Determine the [X, Y] coordinate at the center of the cell enclosing the given text.  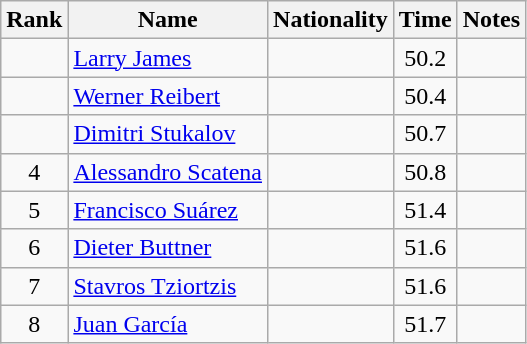
Nationality [331, 20]
Alessandro Scatena [168, 172]
50.4 [425, 96]
7 [34, 286]
Name [168, 20]
Time [425, 20]
Francisco Suárez [168, 210]
8 [34, 324]
4 [34, 172]
Rank [34, 20]
50.7 [425, 134]
Larry James [168, 58]
Dieter Buttner [168, 248]
51.7 [425, 324]
Stavros Tziortzis [168, 286]
Dimitri Stukalov [168, 134]
Notes [491, 20]
Werner Reibert [168, 96]
50.8 [425, 172]
Juan García [168, 324]
5 [34, 210]
50.2 [425, 58]
6 [34, 248]
51.4 [425, 210]
